Extract the [x, y] coordinate from the center of the cell holding the provided text.  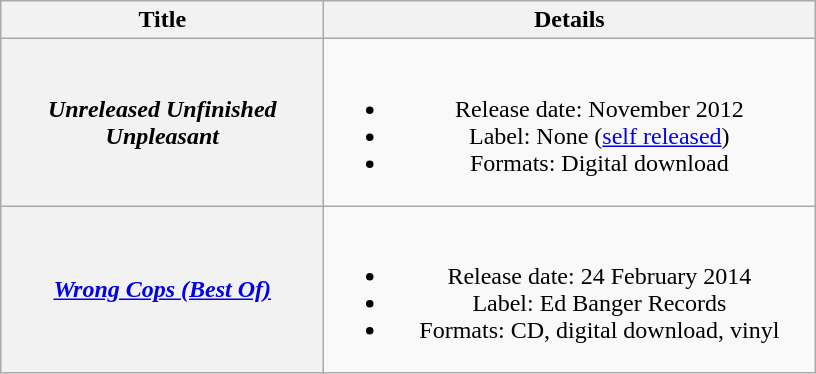
Unreleased Unfinished Unpleasant [162, 122]
Details [570, 20]
Release date: 24 February 2014Label: Ed Banger RecordsFormats: CD, digital download, vinyl [570, 290]
Title [162, 20]
Wrong Cops (Best Of) [162, 290]
Release date: November 2012Label: None (self released)Formats: Digital download [570, 122]
